Find where the given text appears and provide that cell's center as [x, y] coordinate. 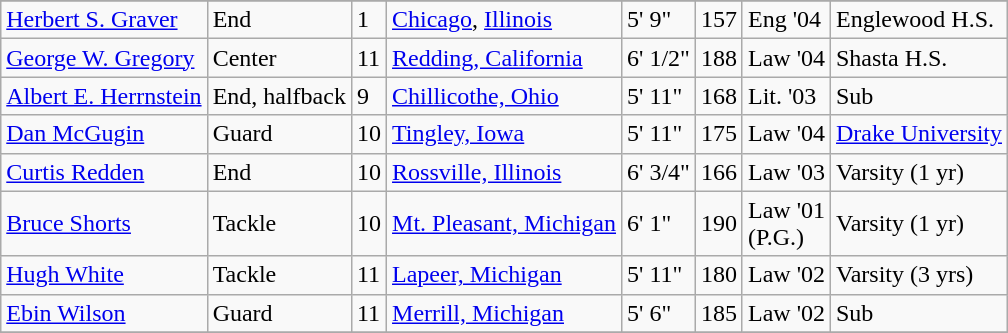
Herbert S. Graver [104, 20]
168 [718, 96]
Redding, California [504, 58]
George W. Gregory [104, 58]
1 [368, 20]
5' 6" [659, 313]
Curtis Redden [104, 172]
Dan McGugin [104, 134]
190 [718, 224]
Englewood H.S. [918, 20]
Law '01(P.G.) [786, 224]
Chicago, Illinois [504, 20]
Lit. '03 [786, 96]
End, halfback [279, 96]
188 [718, 58]
Rossville, Illinois [504, 172]
Shasta H.S. [918, 58]
Drake University [918, 134]
Hugh White [104, 275]
Varsity (3 yrs) [918, 275]
6' 3/4" [659, 172]
185 [718, 313]
Albert E. Herrnstein [104, 96]
6' 1" [659, 224]
Merrill, Michigan [504, 313]
Mt. Pleasant, Michigan [504, 224]
157 [718, 20]
Chillicothe, Ohio [504, 96]
Center [279, 58]
Eng '04 [786, 20]
166 [718, 172]
Ebin Wilson [104, 313]
5' 9" [659, 20]
175 [718, 134]
Lapeer, Michigan [504, 275]
Bruce Shorts [104, 224]
180 [718, 275]
Tingley, Iowa [504, 134]
9 [368, 96]
6' 1/2" [659, 58]
Law '03 [786, 172]
